Return the (X, Y) coordinate for the center point of the cell that contains the specified text.  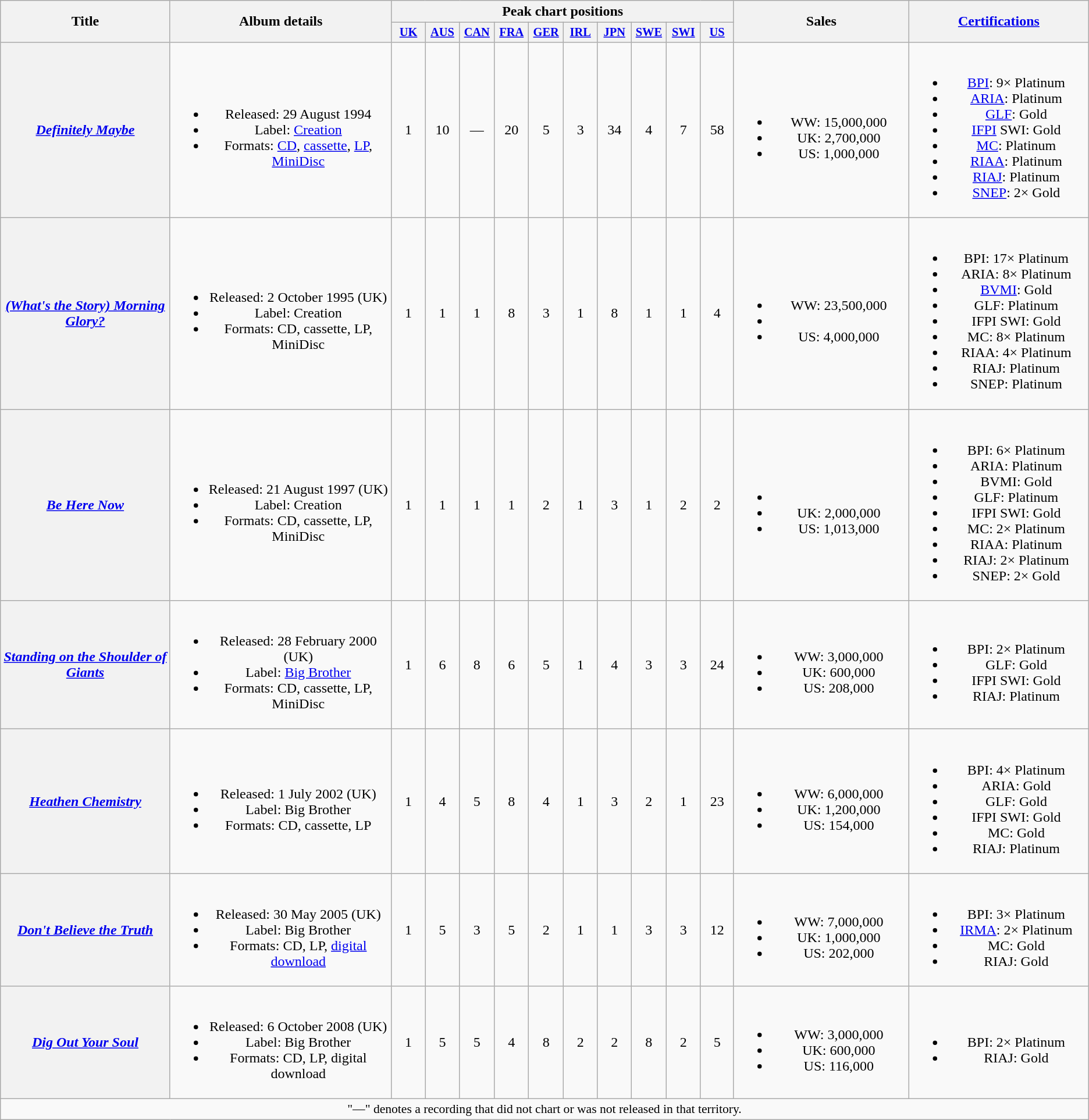
BPI: 2× PlatinumGLF: GoldIFPI SWI: GoldRIAJ: Platinum (999, 665)
Released: 21 August 1997 (UK)Label: CreationFormats: CD, cassette, LP, MiniDisc (280, 505)
BPI: 3× PlatinumIRMA: 2× PlatinumMC: GoldRIAJ: Gold (999, 930)
"—" denotes a recording that did not chart or was not released in that territory. (544, 1110)
GER (546, 33)
Released: 6 October 2008 (UK)Label: Big BrotherFormats: CD, LP, digital download (280, 1043)
US (717, 33)
Be Here Now (85, 505)
Sales (821, 22)
WW: 3,000,000UK: 600,000US: 208,000 (821, 665)
7 (683, 130)
UK: 2,000,000US: 1,013,000 (821, 505)
Definitely Maybe (85, 130)
Dig Out Your Soul (85, 1043)
Title (85, 22)
BPI: 6× PlatinumARIA: PlatinumBVMI: GoldGLF: PlatinumIFPI SWI: GoldMC: 2× PlatinumRIAA: PlatinumRIAJ: 2× PlatinumSNEP: 2× Gold (999, 505)
Released: 29 August 1994Label: CreationFormats: CD, cassette, LP, MiniDisc (280, 130)
Don't Believe the Truth (85, 930)
Peak chart positions (563, 12)
34 (614, 130)
SWE (649, 33)
23 (717, 801)
JPN (614, 33)
BPI: 4× PlatinumARIA: GoldGLF: GoldIFPI SWI: GoldMC: GoldRIAJ: Platinum (999, 801)
Released: 30 May 2005 (UK)Label: Big BrotherFormats: CD, LP, digital download (280, 930)
Standing on the Shoulder of Giants (85, 665)
(What's the Story) Morning Glory? (85, 314)
Released: 1 July 2002 (UK)Label: Big BrotherFormats: CD, cassette, LP (280, 801)
24 (717, 665)
WW: 6,000,000UK: 1,200,000US: 154,000 (821, 801)
BPI: 2× PlatinumRIAJ: Gold (999, 1043)
UK (408, 33)
Certifications (999, 22)
— (477, 130)
20 (512, 130)
CAN (477, 33)
WW: 7,000,000UK: 1,000,000US: 202,000 (821, 930)
FRA (512, 33)
Album details (280, 22)
WW: 15,000,000UK: 2,700,000US: 1,000,000 (821, 130)
Released: 28 February 2000 (UK)Label: Big BrotherFormats: CD, cassette, LP, MiniDisc (280, 665)
WW: 3,000,000UK: 600,000US: 116,000 (821, 1043)
SWI (683, 33)
BPI: 17× PlatinumARIA: 8× PlatinumBVMI: GoldGLF: PlatinumIFPI SWI: GoldMC: 8× PlatinumRIAA: 4× PlatinumRIAJ: PlatinumSNEP: Platinum (999, 314)
10 (442, 130)
AUS (442, 33)
IRL (580, 33)
Heathen Chemistry (85, 801)
12 (717, 930)
Released: 2 October 1995 (UK)Label: CreationFormats: CD, cassette, LP, MiniDisc (280, 314)
BPI: 9× PlatinumARIA: PlatinumGLF: GoldIFPI SWI: GoldMC: PlatinumRIAA: PlatinumRIAJ: PlatinumSNEP: 2× Gold (999, 130)
WW: 23,500,000US: 4,000,000 (821, 314)
58 (717, 130)
